Capture the cell that displays the provided text and extract its [x, y] central coordinate. 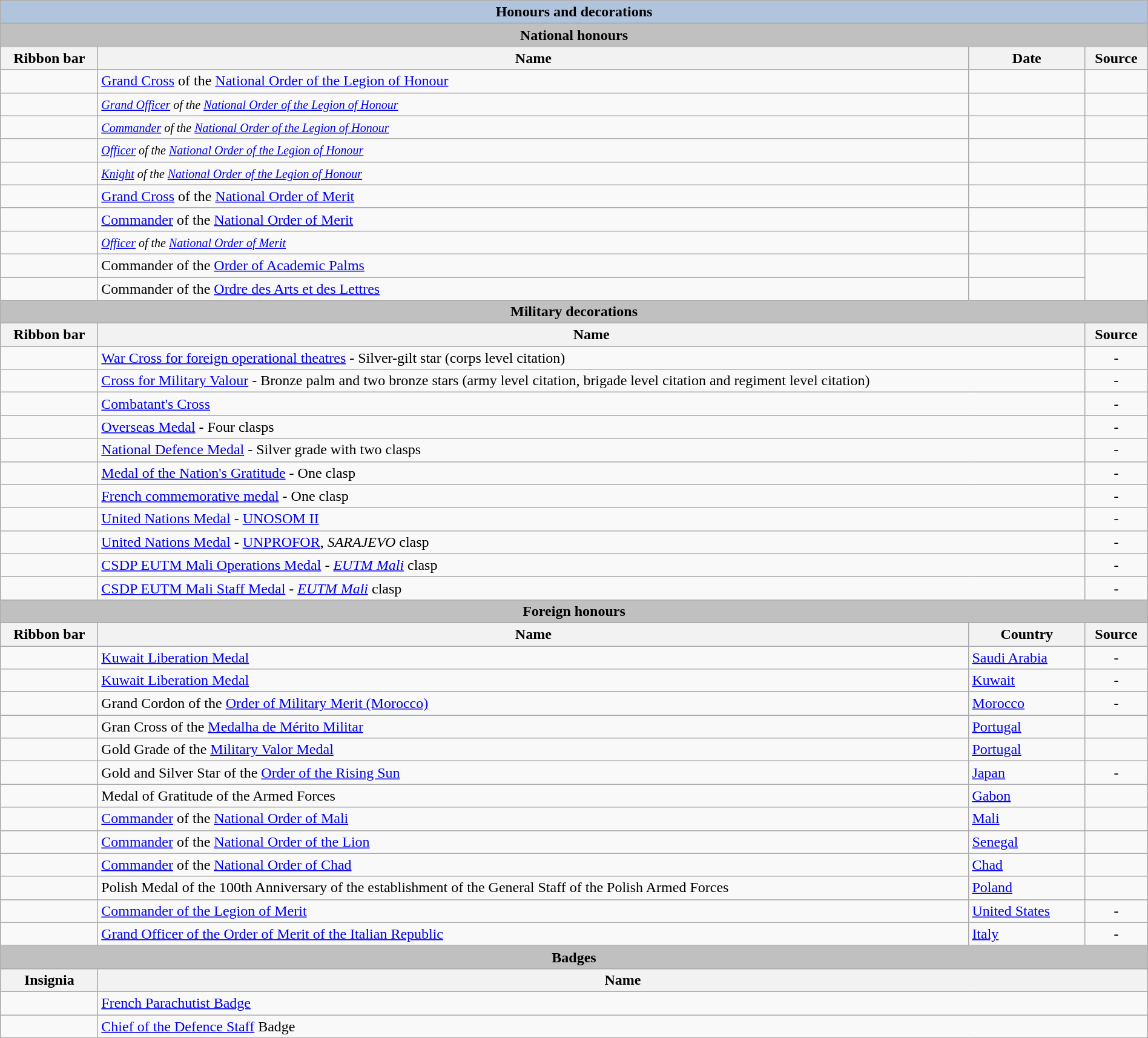
Medal of the Nation's Gratitude - One clasp [592, 473]
National honours [574, 35]
Senegal [1027, 842]
CSDP EUTM Mali Staff Medal - EUTM Mali clasp [592, 588]
Grand Officer of the Order of Merit of the Italian Republic [533, 934]
French Parachutist Badge [622, 1003]
Commander of the National Order of the Lion [533, 842]
Officer of the National Order of the Legion of Honour [533, 150]
Grand Cross of the National Order of the Legion of Honour [533, 81]
Foreign honours [574, 611]
Saudi Arabia [1027, 657]
Medal of Gratitude of the Armed Forces [533, 796]
Gran Cross of the Medalha de Mérito Militar [533, 727]
Honours and decorations [574, 12]
Commander of the Legion of Merit [533, 911]
Gold and Silver Star of the Order of the Rising Sun [533, 773]
Chad [1027, 865]
Gold Grade of the Military Valor Medal [533, 750]
Commander of the Order of Academic Palms [533, 265]
French commemorative medal - One clasp [592, 496]
Cross for Military Valour - Bronze palm and two bronze stars (army level citation, brigade level citation and regiment level citation) [592, 381]
Polish Medal of the 100th Anniversary of the establishment of the General Staff of the Polish Armed Forces [533, 888]
Grand Officer of the National Order of the Legion of Honour [533, 104]
United Nations Medal - UNPROFOR, SARAJEVO clasp [592, 542]
Grand Cross of the National Order of Merit [533, 196]
Date [1027, 58]
Kuwait [1027, 681]
Chief of the Defence Staff Badge [622, 1026]
War Cross for foreign operational theatres - Silver-gilt star (corps level citation) [592, 358]
Badges [574, 957]
Italy [1027, 934]
Commander of the Ordre des Arts et des Lettres [533, 289]
CSDP EUTM Mali Operations Medal - EUTM Mali clasp [592, 565]
United Nations Medal - UNOSOM II [592, 519]
Combatant's Cross [592, 404]
Gabon [1027, 796]
Commander of the National Order of the Legion of Honour [533, 127]
Mali [1027, 819]
Poland [1027, 888]
Grand Cordon of the Order of Military Merit (Morocco) [533, 704]
Country [1027, 634]
Commander of the National Order of Mali [533, 819]
National Defence Medal - Silver grade with two clasps [592, 450]
Commander of the National Order of Merit [533, 219]
Japan [1027, 773]
United States [1027, 911]
Officer of the National Order of Merit [533, 242]
Commander of the National Order of Chad [533, 865]
Military decorations [574, 312]
Insignia [50, 980]
Overseas Medal - Four clasps [592, 427]
Knight of the National Order of the Legion of Honour [533, 173]
Morocco [1027, 704]
